Return the [X, Y] coordinate for the center point of the cell that contains the specified text.  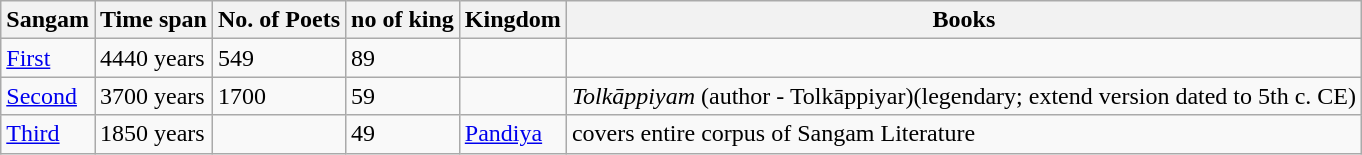
Second [48, 96]
Tolkāppiyam (author - Tolkāppiyar)(legendary; extend version dated to 5th c. CE) [964, 96]
59 [403, 96]
89 [403, 58]
Kingdom [512, 20]
covers entire corpus of Sangam Literature [964, 134]
549 [278, 58]
4440 years [153, 58]
1700 [278, 96]
No. of Poets [278, 20]
1850 years [153, 134]
no of king [403, 20]
Pandiya [512, 134]
Sangam [48, 20]
3700 years [153, 96]
Books [964, 20]
49 [403, 134]
Time span [153, 20]
First [48, 58]
Third [48, 134]
